Return the (X, Y) coordinate for the center point of the cell that contains the specified text.  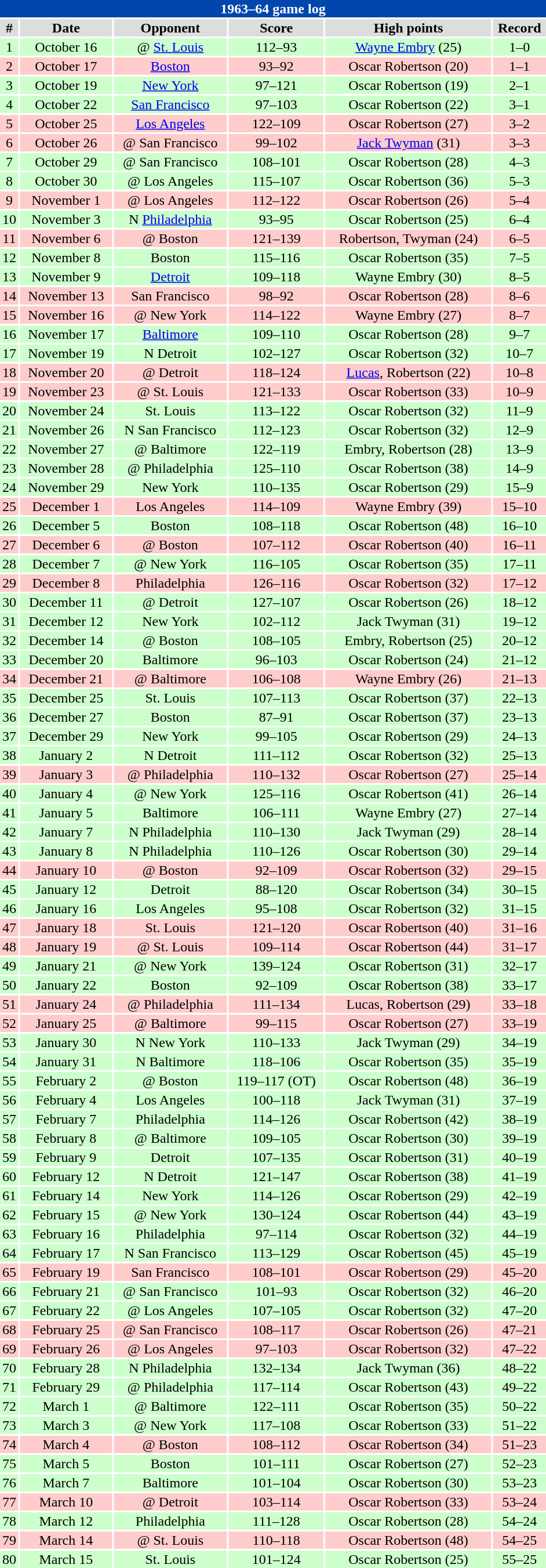
Robertson, Twyman (24) (409, 238)
80 (9, 1559)
6–4 (519, 219)
37 (9, 736)
126–116 (276, 583)
116–105 (276, 564)
12 (9, 258)
February 16 (66, 1234)
February 15 (66, 1215)
34 (9, 679)
36 (9, 717)
9–7 (519, 334)
February 26 (66, 1349)
January 21 (66, 966)
Jack Twyman (36) (409, 1368)
7–5 (519, 258)
November 19 (66, 353)
December 1 (66, 506)
8–6 (519, 296)
Oscar Robertson (43) (409, 1387)
February 7 (66, 1119)
23–13 (519, 717)
37–19 (519, 1100)
25–14 (519, 774)
February 25 (66, 1330)
30–15 (519, 889)
November 26 (66, 430)
115–107 (276, 181)
79 (9, 1540)
99–115 (276, 1023)
111–112 (276, 755)
122–109 (276, 124)
December 11 (66, 602)
13 (9, 277)
January 25 (66, 1023)
10 (9, 219)
95–108 (276, 908)
113–129 (276, 1253)
November 1 (66, 200)
139–124 (276, 966)
18 (9, 372)
29 (9, 583)
October 22 (66, 104)
31–16 (519, 928)
February 9 (66, 1157)
3–3 (519, 143)
15–10 (519, 506)
53–24 (519, 1502)
February 4 (66, 1100)
November 17 (66, 334)
25 (9, 506)
42 (9, 832)
Wayne Embry (39) (409, 506)
47–20 (519, 1310)
106–108 (276, 679)
5–4 (519, 200)
December 21 (66, 679)
39–19 (519, 1138)
February 12 (66, 1176)
December 12 (66, 621)
122–111 (276, 1406)
101–104 (276, 1483)
28–14 (519, 832)
8 (9, 181)
38–19 (519, 1119)
January 31 (66, 1062)
29–14 (519, 851)
February 22 (66, 1310)
101–124 (276, 1559)
49 (9, 966)
Oscar Robertson (36) (409, 181)
121–139 (276, 238)
26 (9, 526)
High points (409, 28)
3 (9, 85)
December 6 (66, 545)
February 28 (66, 1368)
October 16 (66, 47)
March 14 (66, 1540)
18–12 (519, 602)
31–15 (519, 908)
November 28 (66, 468)
93–92 (276, 66)
50 (9, 985)
61 (9, 1196)
108–117 (276, 1330)
November 8 (66, 258)
96–103 (276, 660)
28 (9, 564)
44–19 (519, 1234)
93–95 (276, 219)
97–121 (276, 85)
2–1 (519, 85)
January 19 (66, 947)
13–9 (519, 449)
71 (9, 1387)
10–9 (519, 392)
1–1 (519, 66)
January 22 (66, 985)
17–11 (519, 564)
3–2 (519, 124)
35–19 (519, 1062)
January 8 (66, 851)
8–5 (519, 277)
69 (9, 1349)
December 7 (66, 564)
112–123 (276, 430)
34–19 (519, 1042)
73 (9, 1425)
12–9 (519, 430)
111–128 (276, 1521)
January 2 (66, 755)
119–117 (OT) (276, 1081)
122–119 (276, 449)
16–10 (519, 526)
February 19 (66, 1272)
November 9 (66, 277)
109–114 (276, 947)
October 30 (66, 181)
77 (9, 1502)
N New York (170, 1042)
March 15 (66, 1559)
78 (9, 1521)
November 20 (66, 372)
54–24 (519, 1521)
3–1 (519, 104)
63 (9, 1234)
29–15 (519, 870)
November 23 (66, 392)
53–23 (519, 1483)
17–12 (519, 583)
38 (9, 755)
56 (9, 1100)
33–19 (519, 1023)
26–14 (519, 794)
October 26 (66, 143)
107–105 (276, 1310)
22 (9, 449)
24–13 (519, 736)
Oscar Robertson (20) (409, 66)
47–22 (519, 1349)
108–112 (276, 1444)
54 (9, 1062)
Embry, Robertson (25) (409, 640)
Oscar Robertson (41) (409, 794)
23 (9, 468)
March 3 (66, 1425)
118–124 (276, 372)
Opponent (170, 28)
72 (9, 1406)
113–122 (276, 411)
20 (9, 411)
N Baltimore (170, 1062)
October 19 (66, 85)
January 4 (66, 794)
32 (9, 640)
51–23 (519, 1444)
102–112 (276, 621)
53 (9, 1042)
March 1 (66, 1406)
110–130 (276, 832)
27–14 (519, 813)
November 29 (66, 487)
110–126 (276, 851)
17 (9, 353)
74 (9, 1444)
64 (9, 1253)
75 (9, 1464)
25–13 (519, 755)
44 (9, 870)
January 7 (66, 832)
15 (9, 315)
Oscar Robertson (22) (409, 104)
114–122 (276, 315)
33 (9, 660)
70 (9, 1368)
Oscar Robertson (24) (409, 660)
76 (9, 1483)
March 5 (66, 1464)
110–135 (276, 487)
January 3 (66, 774)
112–122 (276, 200)
4 (9, 104)
Score (276, 28)
November 3 (66, 219)
48–22 (519, 1368)
Wayne Embry (30) (409, 277)
36–19 (519, 1081)
42–19 (519, 1196)
46–20 (519, 1291)
20–12 (519, 640)
40–19 (519, 1157)
22–13 (519, 698)
55 (9, 1081)
February 21 (66, 1291)
21–13 (519, 679)
8–7 (519, 315)
30 (9, 602)
February 29 (66, 1387)
50–22 (519, 1406)
108–105 (276, 640)
114–109 (276, 506)
Embry, Robertson (28) (409, 449)
November 6 (66, 238)
January 30 (66, 1042)
65 (9, 1272)
99–105 (276, 736)
January 16 (66, 908)
57 (9, 1119)
27 (9, 545)
62 (9, 1215)
98–92 (276, 296)
132–134 (276, 1368)
43 (9, 851)
110–132 (276, 774)
Wayne Embry (25) (409, 47)
January 24 (66, 1004)
5–3 (519, 181)
November 24 (66, 411)
5 (9, 124)
59 (9, 1157)
60 (9, 1176)
99–102 (276, 143)
88–120 (276, 889)
108–118 (276, 526)
40 (9, 794)
107–135 (276, 1157)
41–19 (519, 1176)
31–17 (519, 947)
45–20 (519, 1272)
November 16 (66, 315)
102–127 (276, 353)
November 27 (66, 449)
6–5 (519, 238)
October 29 (66, 162)
31 (9, 621)
19–12 (519, 621)
16–11 (519, 545)
130–124 (276, 1215)
February 8 (66, 1138)
21 (9, 430)
9 (9, 200)
125–116 (276, 794)
2 (9, 66)
107–113 (276, 698)
March 10 (66, 1502)
March 7 (66, 1483)
43–19 (519, 1215)
39 (9, 774)
December 5 (66, 526)
14–9 (519, 468)
121–120 (276, 928)
121–133 (276, 392)
45 (9, 889)
33–17 (519, 985)
55–25 (519, 1559)
101–93 (276, 1291)
49–22 (519, 1387)
115–116 (276, 258)
10–8 (519, 372)
Date (66, 28)
109–118 (276, 277)
32–17 (519, 966)
48 (9, 947)
66 (9, 1291)
45–19 (519, 1253)
110–133 (276, 1042)
Oscar Robertson (42) (409, 1119)
14 (9, 296)
87–91 (276, 717)
47–21 (519, 1330)
November 13 (66, 296)
41 (9, 813)
October 25 (66, 124)
February 2 (66, 1081)
127–107 (276, 602)
109–105 (276, 1138)
March 4 (66, 1444)
October 17 (66, 66)
Oscar Robertson (19) (409, 85)
Lucas, Robertson (22) (409, 372)
11 (9, 238)
46 (9, 908)
December 20 (66, 660)
19 (9, 392)
58 (9, 1138)
125–110 (276, 468)
Record (519, 28)
68 (9, 1330)
51–22 (519, 1425)
7 (9, 162)
52 (9, 1023)
15–9 (519, 487)
112–93 (276, 47)
1963–64 game log (273, 9)
103–114 (276, 1502)
33–18 (519, 1004)
January 18 (66, 928)
Wayne Embry (26) (409, 679)
110–118 (276, 1540)
December 8 (66, 583)
101–111 (276, 1464)
21–12 (519, 660)
December 29 (66, 736)
February 14 (66, 1196)
117–108 (276, 1425)
January 5 (66, 813)
1–0 (519, 47)
March 12 (66, 1521)
10–7 (519, 353)
December 14 (66, 640)
February 17 (66, 1253)
97–114 (276, 1234)
117–114 (276, 1387)
6 (9, 143)
January 12 (66, 889)
24 (9, 487)
January 10 (66, 870)
118–106 (276, 1062)
67 (9, 1310)
# (9, 28)
47 (9, 928)
16 (9, 334)
35 (9, 698)
December 27 (66, 717)
11–9 (519, 411)
106–111 (276, 813)
Oscar Robertson (45) (409, 1253)
1 (9, 47)
Lucas, Robertson (29) (409, 1004)
54–25 (519, 1540)
111–134 (276, 1004)
109–110 (276, 334)
December 25 (66, 698)
121–147 (276, 1176)
52–23 (519, 1464)
51 (9, 1004)
4–3 (519, 162)
107–112 (276, 545)
100–118 (276, 1100)
